For the text-containing cell, return its midpoint in (X, Y) coordinate format. 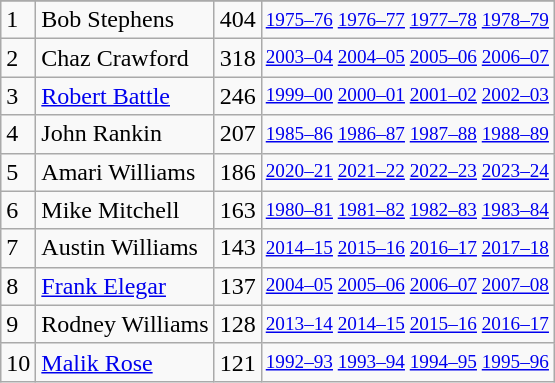
2014–15 2015–16 2016–17 2017–18 (407, 248)
2020–21 2021–22 2022–23 2023–24 (407, 172)
404 (238, 20)
Malik Rose (125, 362)
1975–76 1976–77 1977–78 1978–79 (407, 20)
2013–14 2014–15 2015–16 2016–17 (407, 324)
2004–05 2005–06 2006–07 2007–08 (407, 286)
1992–93 1993–94 1994–95 1995–96 (407, 362)
2 (18, 58)
1980–81 1981–82 1982–83 1983–84 (407, 210)
3 (18, 96)
Rodney Williams (125, 324)
Amari Williams (125, 172)
246 (238, 96)
2003–04 2004–05 2005–06 2006–07 (407, 58)
6 (18, 210)
John Rankin (125, 134)
10 (18, 362)
318 (238, 58)
Chaz Crawford (125, 58)
137 (238, 286)
143 (238, 248)
5 (18, 172)
121 (238, 362)
Frank Elegar (125, 286)
Robert Battle (125, 96)
Mike Mitchell (125, 210)
186 (238, 172)
Bob Stephens (125, 20)
128 (238, 324)
1 (18, 20)
1985–86 1986–87 1987–88 1988–89 (407, 134)
4 (18, 134)
163 (238, 210)
Austin Williams (125, 248)
8 (18, 286)
207 (238, 134)
9 (18, 324)
1999–00 2000–01 2001–02 2002–03 (407, 96)
7 (18, 248)
